Return the [x, y] coordinate for the center point of the cell that contains the specified text.  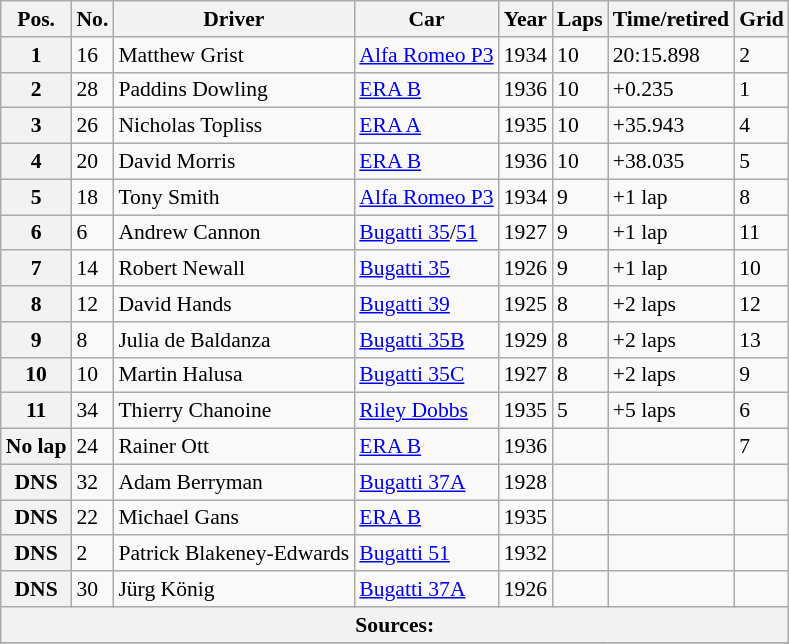
No lap [36, 447]
26 [92, 126]
1932 [526, 554]
Sources: [395, 625]
Patrick Blakeney-Edwards [234, 554]
Riley Dobbs [426, 411]
Laps [580, 19]
Year [526, 19]
Bugatti 39 [426, 304]
Thierry Chanoine [234, 411]
Grid [762, 19]
3 [36, 126]
Paddins Dowling [234, 90]
32 [92, 482]
Jürg König [234, 589]
David Hands [234, 304]
18 [92, 197]
Driver [234, 19]
1928 [526, 482]
+0.235 [671, 90]
20:15.898 [671, 55]
Bugatti 35 [426, 269]
1929 [526, 340]
Michael Gans [234, 518]
Bugatti 51 [426, 554]
+38.035 [671, 162]
+5 laps [671, 411]
Martin Halusa [234, 375]
Andrew Cannon [234, 233]
24 [92, 447]
28 [92, 90]
Time/retired [671, 19]
Robert Newall [234, 269]
Rainer Ott [234, 447]
30 [92, 589]
Bugatti 35C [426, 375]
14 [92, 269]
Nicholas Topliss [234, 126]
13 [762, 340]
22 [92, 518]
1925 [526, 304]
16 [92, 55]
20 [92, 162]
Bugatti 35B [426, 340]
Bugatti 35/51 [426, 233]
Pos. [36, 19]
+35.943 [671, 126]
Adam Berryman [234, 482]
David Morris [234, 162]
34 [92, 411]
Car [426, 19]
No. [92, 19]
ERA A [426, 126]
Matthew Grist [234, 55]
Julia de Baldanza [234, 340]
Tony Smith [234, 197]
